Pinpoint the cell where the given text exists, returning its [X, Y] midpoint coordinate. 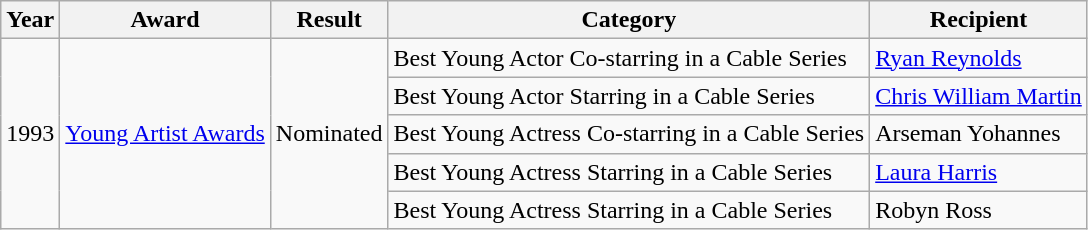
Recipient [979, 20]
Best Young Actress Co-starring in a Cable Series [629, 134]
Robyn Ross [979, 210]
Nominated [329, 134]
Result [329, 20]
Laura Harris [979, 172]
1993 [30, 134]
Best Young Actor Co-starring in a Cable Series [629, 58]
Arseman Yohannes [979, 134]
Chris William Martin [979, 96]
Best Young Actor Starring in a Cable Series [629, 96]
Award [165, 20]
Young Artist Awards [165, 134]
Ryan Reynolds [979, 58]
Year [30, 20]
Category [629, 20]
